Locate the cell with the specified text and output its [X, Y] center coordinate. 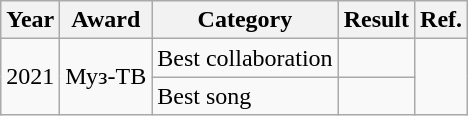
Year [30, 20]
Result [376, 20]
Category [245, 20]
Ref. [442, 20]
Муз-ТВ [106, 77]
2021 [30, 77]
Award [106, 20]
Best collaboration [245, 58]
Best song [245, 96]
